Output the (X, Y) coordinate of the center of the cell containing the given text.  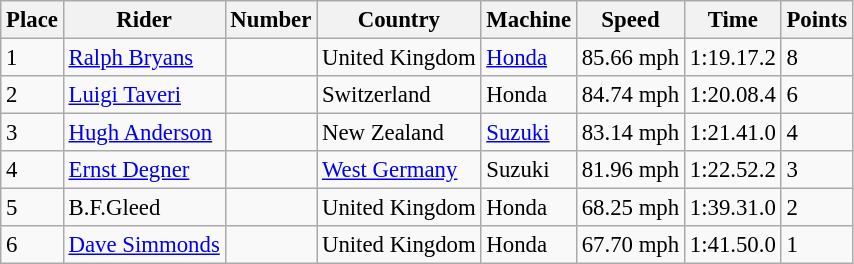
Time (732, 20)
Place (32, 20)
84.74 mph (630, 95)
5 (32, 208)
67.70 mph (630, 245)
Ernst Degner (144, 170)
B.F.Gleed (144, 208)
West Germany (399, 170)
1:19.17.2 (732, 58)
Ralph Bryans (144, 58)
Country (399, 20)
Luigi Taveri (144, 95)
Machine (528, 20)
1:41.50.0 (732, 245)
81.96 mph (630, 170)
1:39.31.0 (732, 208)
Hugh Anderson (144, 133)
New Zealand (399, 133)
85.66 mph (630, 58)
Speed (630, 20)
83.14 mph (630, 133)
Number (271, 20)
Rider (144, 20)
Points (816, 20)
Switzerland (399, 95)
1:20.08.4 (732, 95)
68.25 mph (630, 208)
1:21.41.0 (732, 133)
Dave Simmonds (144, 245)
1:22.52.2 (732, 170)
8 (816, 58)
